Determine the (X, Y) coordinate at the center of the cell enclosing the given text.  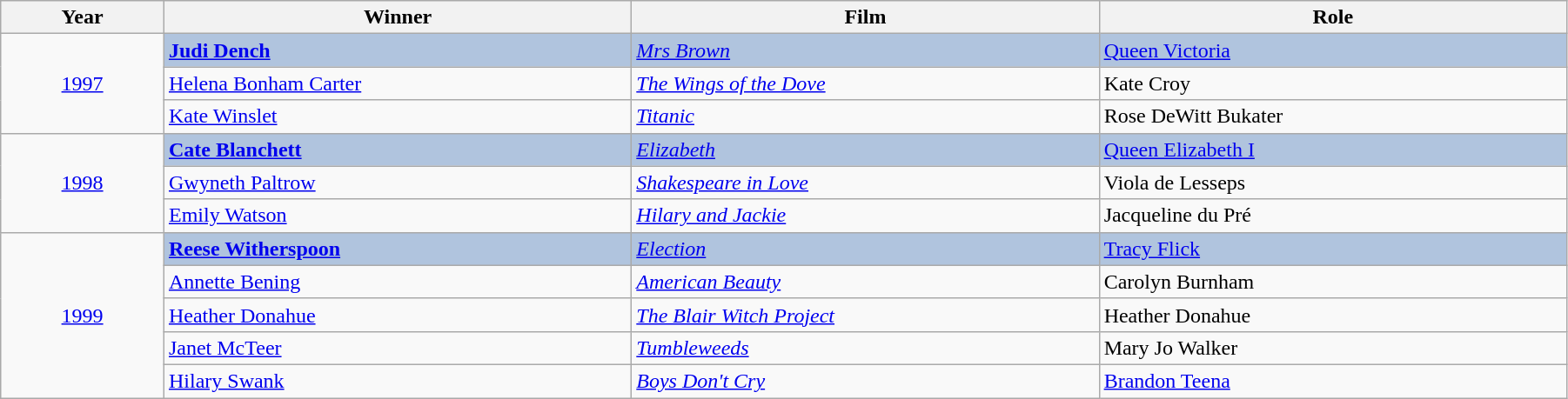
Rose DeWitt Bukater (1333, 116)
Kate Croy (1333, 83)
Mrs Brown (865, 50)
Viola de Lesseps (1333, 183)
Queen Victoria (1333, 50)
Gwyneth Paltrow (397, 183)
Jacqueline du Pré (1333, 216)
Judi Dench (397, 50)
Emily Watson (397, 216)
The Blair Witch Project (865, 315)
Winner (397, 17)
Brandon Teena (1333, 381)
Helena Bonham Carter (397, 83)
Film (865, 17)
Queen Elizabeth I (1333, 150)
Election (865, 249)
Titanic (865, 116)
1999 (83, 315)
Hilary and Jackie (865, 216)
Year (83, 17)
1998 (83, 183)
Shakespeare in Love (865, 183)
1997 (83, 83)
Kate Winslet (397, 116)
Reese Witherspoon (397, 249)
Tumbleweeds (865, 348)
Boys Don't Cry (865, 381)
Mary Jo Walker (1333, 348)
American Beauty (865, 282)
Cate Blanchett (397, 150)
Role (1333, 17)
Elizabeth (865, 150)
Tracy Flick (1333, 249)
The Wings of the Dove (865, 83)
Hilary Swank (397, 381)
Janet McTeer (397, 348)
Annette Bening (397, 282)
Carolyn Burnham (1333, 282)
